Search for the cell housing the specified text and yield its (x, y) center coordinate. 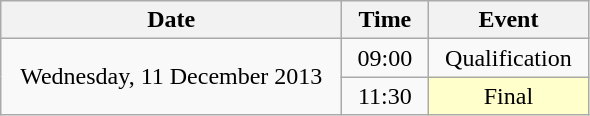
Event (508, 20)
09:00 (385, 58)
Qualification (508, 58)
11:30 (385, 96)
Final (508, 96)
Time (385, 20)
Wednesday, 11 December 2013 (172, 77)
Date (172, 20)
